Capture the cell that displays the provided text and extract its (x, y) central coordinate. 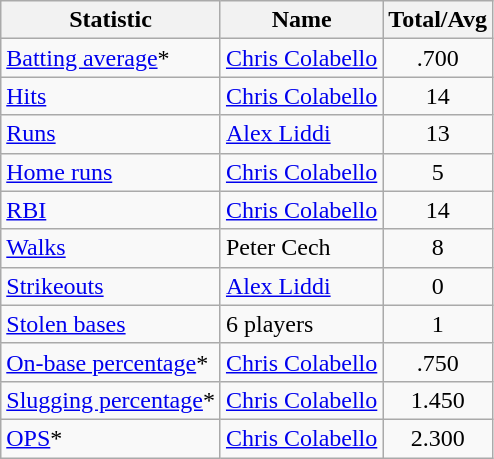
OPS* (111, 438)
Statistic (111, 20)
2.300 (438, 438)
13 (438, 134)
On-base percentage* (111, 362)
Walks (111, 248)
Runs (111, 134)
Home runs (111, 172)
Strikeouts (111, 286)
Name (301, 20)
Slugging percentage* (111, 400)
1 (438, 324)
1.450 (438, 400)
8 (438, 248)
.700 (438, 58)
Stolen bases (111, 324)
Hits (111, 96)
5 (438, 172)
RBI (111, 210)
Total/Avg (438, 20)
0 (438, 286)
Batting average* (111, 58)
.750 (438, 362)
Peter Cech (301, 248)
6 players (301, 324)
